Output the [x, y] coordinate of the center of the cell containing the given text.  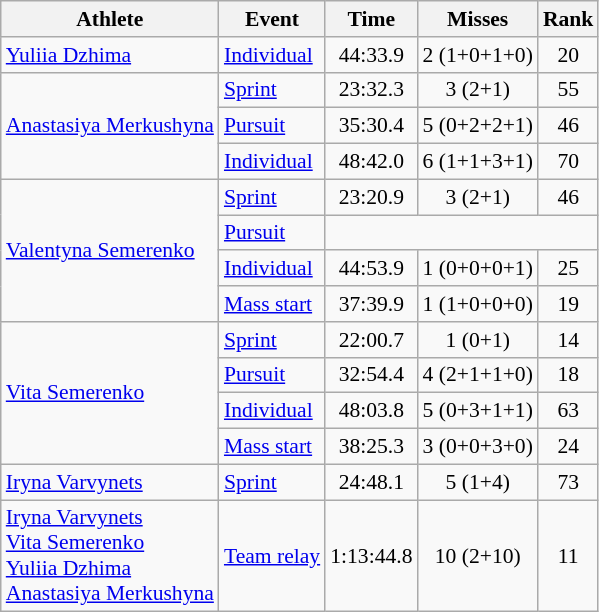
44:53.9 [371, 269]
Iryna Varvynets [110, 482]
25 [568, 269]
23:20.9 [371, 197]
23:32.3 [371, 90]
37:39.9 [371, 304]
32:54.4 [371, 375]
22:00.7 [371, 340]
10 (2+10) [478, 556]
1:13:44.8 [371, 556]
48:03.8 [371, 411]
73 [568, 482]
19 [568, 304]
Anastasiya Merkushyna [110, 126]
Event [272, 19]
38:25.3 [371, 447]
Misses [478, 19]
20 [568, 55]
1 (0+0+0+1) [478, 269]
2 (1+0+1+0) [478, 55]
Rank [568, 19]
Athlete [110, 19]
11 [568, 556]
48:42.0 [371, 162]
Iryna VarvynetsVita SemerenkoYuliia DzhimaAnastasiya Merkushyna [110, 556]
1 (0+1) [478, 340]
6 (1+1+3+1) [478, 162]
5 (0+3+1+1) [478, 411]
1 (1+0+0+0) [478, 304]
4 (2+1+1+0) [478, 375]
44:33.9 [371, 55]
70 [568, 162]
24 [568, 447]
18 [568, 375]
Vita Semerenko [110, 393]
63 [568, 411]
35:30.4 [371, 126]
Team relay [272, 556]
24:48.1 [371, 482]
Yuliia Dzhima [110, 55]
Time [371, 19]
3 (0+0+3+0) [478, 447]
55 [568, 90]
5 (1+4) [478, 482]
5 (0+2+2+1) [478, 126]
Valentyna Semerenko [110, 250]
14 [568, 340]
